Output the (x, y) coordinate of the center of the cell containing the given text.  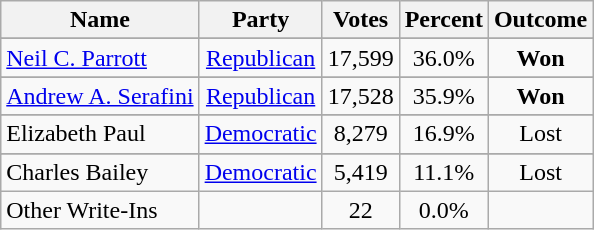
Other Write-Ins (100, 210)
8,279 (360, 134)
Votes (360, 20)
Name (100, 20)
Percent (444, 20)
5,419 (360, 172)
17,528 (360, 96)
17,599 (360, 58)
Neil C. Parrott (100, 58)
36.0% (444, 58)
Charles Bailey (100, 172)
35.9% (444, 96)
Outcome (540, 20)
0.0% (444, 210)
Party (260, 20)
Elizabeth Paul (100, 134)
Andrew A. Serafini (100, 96)
22 (360, 210)
16.9% (444, 134)
11.1% (444, 172)
